Provide the [X, Y] coordinate of the cell's center where the given text is located.  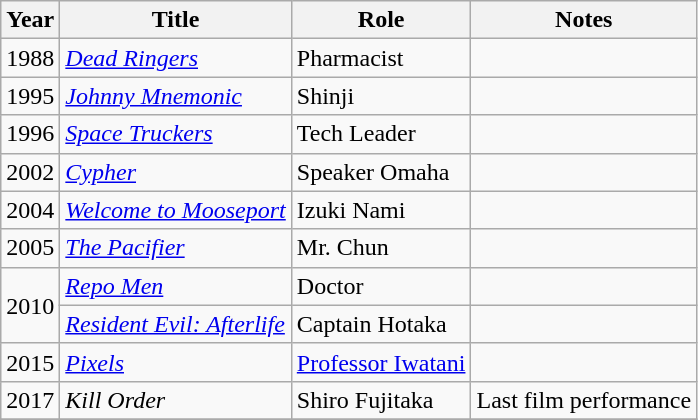
Captain Hotaka [381, 324]
Repo Men [176, 286]
Kill Order [176, 400]
Last film performance [584, 400]
The Pacifier [176, 248]
Speaker Omaha [381, 172]
Title [176, 20]
Pixels [176, 362]
2010 [30, 305]
Mr. Chun [381, 248]
Welcome to Mooseport [176, 210]
Izuki Nami [381, 210]
Pharmacist [381, 58]
Role [381, 20]
1996 [30, 134]
Notes [584, 20]
Johnny Mnemonic [176, 96]
Dead Ringers [176, 58]
2017 [30, 400]
Resident Evil: Afterlife [176, 324]
1995 [30, 96]
1988 [30, 58]
2002 [30, 172]
Cypher [176, 172]
2004 [30, 210]
Year [30, 20]
2015 [30, 362]
Tech Leader [381, 134]
2005 [30, 248]
Shinji [381, 96]
Space Truckers [176, 134]
Professor Iwatani [381, 362]
Shiro Fujitaka [381, 400]
Doctor [381, 286]
